Scan for the cell matching the given text and deliver its [x, y] coordinate at center. 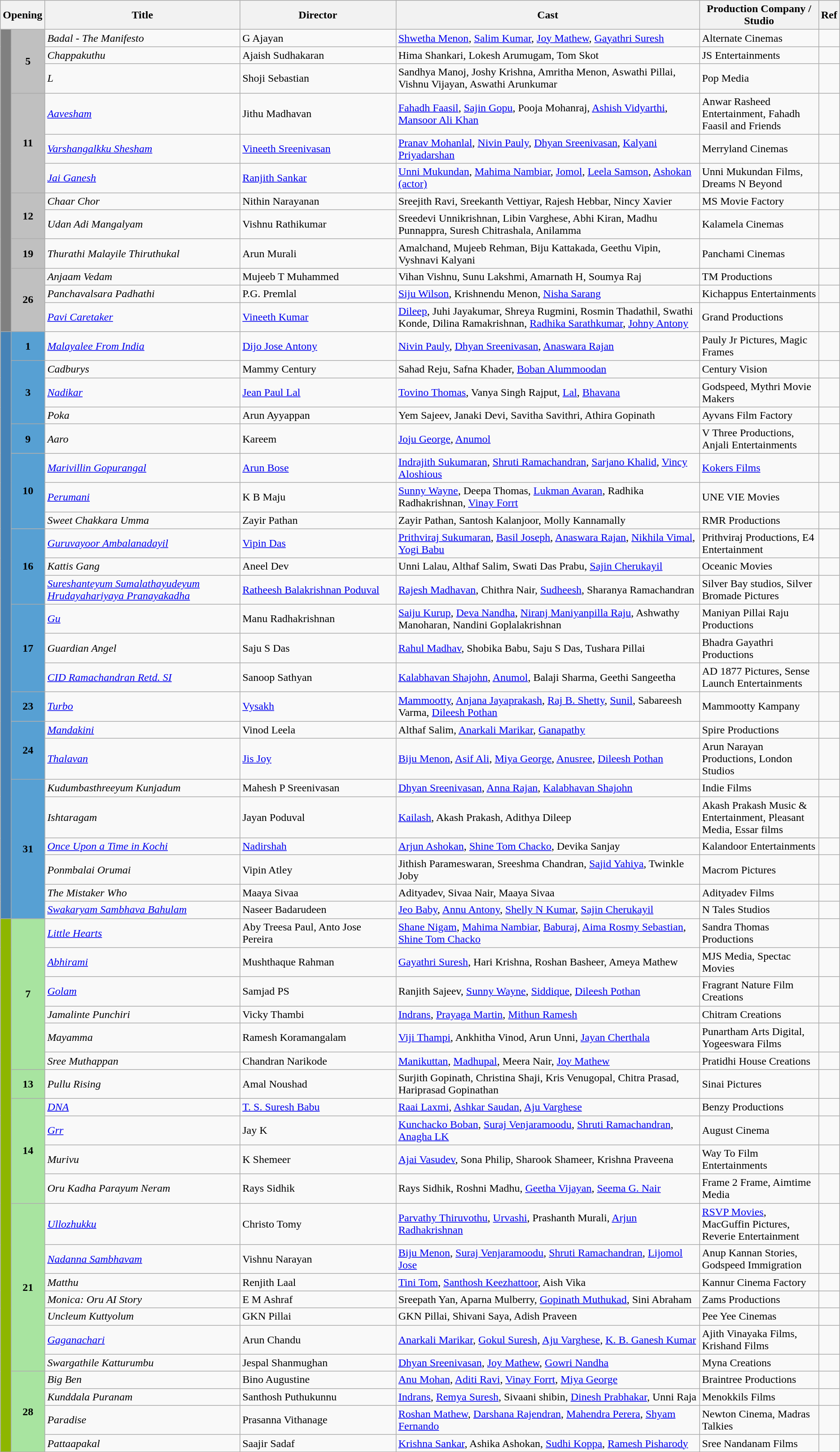
Merryland Cinemas [759, 149]
Kalamela Cinemas [759, 224]
Sweet Chakkara Umma [143, 520]
Vipin Atley [318, 870]
K B Maju [318, 497]
Panchami Cinemas [759, 253]
Shwetha Menon, Salim Kumar, Joy Mathew, Gayathri Suresh [547, 38]
Marivillin Gopurangal [143, 468]
Indie Films [759, 788]
Kalandoor Entertainments [759, 847]
GKN Pillai, Shivani Saya, Adish Praveen [547, 1316]
Newton Cinema, Madras Talkies [759, 1420]
26 [28, 300]
Arun Chandu [318, 1339]
MJS Media, Spectac Movies [759, 962]
Saiju Kurup, Deva Nandha, Niranj Maniyanpilla Raju, Ashwathy Manoharan, Nandini Goplalakrishnan [547, 619]
Vishnu Rathikumar [318, 224]
Kattis Gang [143, 566]
Jamalinte Punchiri [143, 1014]
Sanoop Sathyan [318, 677]
Badal - The Manifesto [143, 38]
Nadikar [143, 392]
Pee Yee Cinemas [759, 1316]
Anjaam Vedam [143, 276]
Manu Radhakrishnan [318, 619]
Zayir Pathan [318, 520]
Nivin Pauly, Dhyan Sreenivasan, Anaswara Rajan [547, 347]
Dhyan Sreenivasan, Joy Mathew, Gowri Nandha [547, 1363]
Renjith Laal [318, 1282]
Siju Wilson, Krishnendu Menon, Nisha Sarang [547, 294]
Sree Nandanam Films [759, 1443]
Indrans, Prayaga Martin, Mithun Ramesh [547, 1014]
Guardian Angel [143, 648]
N Tales Studios [759, 910]
Grr [143, 1130]
Kailash, Akash Prakash, Adithya Dileep [547, 817]
Rays Sidhik [318, 1189]
Sureshanteyum Sumalathayudeyum Hrudayahariyaya Pranayakadha [143, 590]
TM Productions [759, 276]
Frame 2 Frame, Aimtime Media [759, 1189]
Swakaryam Sambhava Bahulam [143, 910]
Mammootty Kampany [759, 706]
Sree Muthappan [143, 1061]
G Ajayan [318, 38]
Kokers Films [759, 468]
19 [28, 253]
Maniyan Pillai Raju Productions [759, 619]
Thalavan [143, 759]
Jayan Poduval [318, 817]
Jithish Parameswaran, Sreeshma Chandran, Sajid Yahiya, Twinkle Joby [547, 870]
Cast [547, 15]
Murivu [143, 1160]
Sreejith Ravi, Sreekanth Vettiyar, Rajesh Hebbar, Nincy Xavier [547, 201]
Ref [829, 15]
11 [28, 143]
Pratidhi House Creations [759, 1061]
Pavi Caretaker [143, 317]
Oru Kadha Parayum Neram [143, 1189]
Vinod Leela [318, 729]
Kannur Cinema Factory [759, 1282]
Chappakuthu [143, 55]
Spire Productions [759, 729]
Biju Menon, Suraj Venjaramoodu, Shruti Ramachandran, Lijomol Jose [547, 1259]
Ajaish Sudhakaran [318, 55]
Jis Joy [318, 759]
31 [28, 849]
Macrom Pictures [759, 870]
9 [28, 439]
Anwar Rasheed Entertainment, Fahadh Faasil and Friends [759, 114]
12 [28, 215]
Naseer Badarudeen [318, 910]
Chitram Creations [759, 1014]
JS Entertainments [759, 55]
Gayathri Suresh, Hari Krishna, Roshan Basheer, Ameya Mathew [547, 962]
Mushthaque Rahman [318, 962]
14 [28, 1151]
Varshangalkku Shesham [143, 149]
Kichappus Entertainments [759, 294]
Mujeeb T Muhammed [318, 276]
Parvathy Thiruvothu, Urvashi, Prashanth Murali, Arjun Radhakrishnan [547, 1224]
UNE VIE Movies [759, 497]
Golam [143, 991]
Prithviraj Sukumaran, Basil Joseph, Anaswara Rajan, Nikhila Vimal, Yogi Babu [547, 543]
Aaro [143, 439]
AD 1877 Pictures, Sense Launch Entertainments [759, 677]
Vishnu Narayan [318, 1259]
Chaar Chor [143, 201]
Pullu Rising [143, 1084]
1 [28, 347]
10 [28, 491]
Abhirami [143, 962]
Once Upon a Time in Kochi [143, 847]
Vysakh [318, 706]
Vineeth Kumar [318, 317]
Silver Bay studios, Silver Bromade Pictures [759, 590]
16 [28, 566]
Pop Media [759, 78]
3 [28, 392]
Director [318, 15]
Ranjith Sajeev, Sunny Wayne, Siddique, Dileesh Pothan [547, 991]
Adityadev Films [759, 893]
Indrajith Sukumaran, Shruti Ramachandran, Sarjano Khalid, Vincy Aloshious [547, 468]
Christo Tomy [318, 1224]
Vihan Vishnu, Sunu Lakshmi, Amarnath H, Soumya Raj [547, 276]
Saju S Das [318, 648]
Yem Sajeev, Janaki Devi, Savitha Savithri, Athira Gopinath [547, 416]
Fahadh Faasil, Sajin Gopu, Pooja Mohanraj, Ashish Vidyarthi, Mansoor Ali Khan [547, 114]
Manikuttan, Madhupal, Meera Nair, Joy Mathew [547, 1061]
Sahad Reju, Safna Khader, Boban Alummoodan [547, 369]
Mammy Century [318, 369]
Unni Mukundan Films, Dreams N Beyond [759, 178]
17 [28, 648]
Uncleum Kuttyolum [143, 1316]
Arun Murali [318, 253]
Ponmbalai Orumai [143, 870]
Sandhya Manoj, Joshy Krishna, Amritha Menon, Aswathi Pillai, Vishnu Vijayan, Aswathi Arunkumar [547, 78]
Jespal Shanmughan [318, 1363]
Gaganachari [143, 1339]
Viji Thampi, Ankhitha Vinod, Arun Unni, Jayan Cherthala [547, 1038]
Arun Ayyappan [318, 416]
Tovino Thomas, Vanya Singh Rajput, Lal, Bhavana [547, 392]
Maaya Sivaa [318, 893]
Big Ben [143, 1380]
Shoji Sebastian [318, 78]
Dileep, Juhi Jayakumar, Shreya Rugmini, Rosmin Thadathil, Swathi Konde, Dilina Ramakrishnan, Radhika Sarathkumar, Johny Antony [547, 317]
Ramesh Koramangalam [318, 1038]
Indrans, Remya Suresh, Sivaani shibin, Dinesh Prabhakar, Unni Raja [547, 1397]
Poka [143, 416]
Braintree Productions [759, 1380]
Akash Prakash Music & Entertainment, Pleasant Media, Essar films [759, 817]
Monica: Oru AI Story [143, 1299]
Ratheesh Balakrishnan Poduval [318, 590]
Jithu Madhavan [318, 114]
Unni Mukundan, Mahima Nambiar, Jomol, Leela Samson, Ashokan (actor) [547, 178]
Santhosh Puthukunnu [318, 1397]
Shane Nigam, Mahima Nambiar, Baburaj, Aima Rosmy Sebastian, Shine Tom Chacko [547, 933]
Kalabhavan Shajohn, Anumol, Balaji Sharma, Geethi Sangeetha [547, 677]
Hima Shankari, Lokesh Arumugam, Tom Skot [547, 55]
Amalchand, Mujeeb Rehman, Biju Kattakada, Geethu Vipin, Vyshnavi Kalyani [547, 253]
DNA [143, 1107]
Jay K [318, 1130]
Guruvayoor Ambalanadayil [143, 543]
Sreepath Yan, Aparna Mulberry, Gopinath Muthukad, Sini Abraham [547, 1299]
Perumani [143, 497]
Ayvans Film Factory [759, 416]
5 [28, 61]
K Shemeer [318, 1160]
RSVP Movies, MacGuffin Pictures, Reverie Entertainment [759, 1224]
Grand Productions [759, 317]
Mammootty, Anjana Jayaprakash, Raj B. Shetty, Sunil, Sabareesh Varma, Dileesh Pothan [547, 706]
Sinai Pictures [759, 1084]
Pranav Mohanlal, Nivin Pauly, Dhyan Sreenivasan, Kalyani Priyadarshan [547, 149]
Pattaapakal [143, 1443]
Title [143, 15]
Rajesh Madhavan, Chithra Nair, Sudheesh, Sharanya Ramachandran [547, 590]
Adityadev, Sivaa Nair, Maaya Sivaa [547, 893]
Benzy Productions [759, 1107]
CID Ramachandran Retd. SI [143, 677]
Aby Treesa Paul, Anto Jose Pereira [318, 933]
Aavesham [143, 114]
Gu [143, 619]
Ranjith Sankar [318, 178]
Kunddala Puranam [143, 1397]
Dijo Jose Antony [318, 347]
Dhyan Sreenivasan, Anna Rajan, Kalabhavan Shajohn [547, 788]
Roshan Mathew, Darshana Rajendran, Mahendra Perera, Shyam Fernando [547, 1420]
Sreedevi Unnikrishnan, Libin Varghese, Abhi Kiran, Madhu Punnappra, Suresh Chitrashala, Anilamma [547, 224]
Arun Bose [318, 468]
L [143, 78]
Bhadra Gayathri Productions [759, 648]
Amal Noushad [318, 1084]
Kareem [318, 439]
E M Ashraf [318, 1299]
Prasanna Vithanage [318, 1420]
Matthu [143, 1282]
V Three Productions, Anjali Entertainments [759, 439]
Tini Tom, Santhosh Keezhattoor, Aish Vika [547, 1282]
13 [28, 1084]
Sunny Wayne, Deepa Thomas, Lukman Avaran, Radhika Radhakrishnan, Vinay Forrt [547, 497]
Bino Augustine [318, 1380]
Jai Ganesh [143, 178]
Anarkali Marikar, Gokul Suresh, Aju Varghese, K. B. Ganesh Kumar [547, 1339]
Vicky Thambi [318, 1014]
Arjun Ashokan, Shine Tom Chacko, Devika Sanjay [547, 847]
Joju George, Anumol [547, 439]
Kudumbasthreeyum Kunjadum [143, 788]
Panchavalsara Padhathi [143, 294]
Samjad PS [318, 991]
Prithviraj Productions, E4 Entertainment [759, 543]
August Cinema [759, 1130]
Way To Film Entertainments [759, 1160]
MS Movie Factory [759, 201]
Nithin Narayanan [318, 201]
Mandakini [143, 729]
Century Vision [759, 369]
21 [28, 1287]
Rays Sidhik, Roshni Madhu, Geetha Vijayan, Seema G. Nair [547, 1189]
Paradise [143, 1420]
Anu Mohan, Aditi Ravi, Vinay Forrt, Miya George [547, 1380]
Udan Adi Mangalyam [143, 224]
23 [28, 706]
Krishna Sankar, Ashika Ashokan, Sudhi Koppa, Ramesh Pisharody [547, 1443]
28 [28, 1411]
Oceanic Movies [759, 566]
7 [28, 994]
Chandran Narikode [318, 1061]
Vipin Das [318, 543]
Mahesh P Sreenivasan [318, 788]
Althaf Salim, Anarkali Marikar, Ganapathy [547, 729]
P.G. Premlal [318, 294]
Ishtaragam [143, 817]
Sandra Thomas Productions [759, 933]
Nadanna Sambhavam [143, 1259]
Unni Lalau, Althaf Salim, Swati Das Prabu, Sajin Cherukayil [547, 566]
Mayamma [143, 1038]
Raai Laxmi, Ashkar Saudan, Aju Varghese [547, 1107]
Aneel Dev [318, 566]
GKN Pillai [318, 1316]
Vineeth Sreenivasan [318, 149]
Cadburys [143, 369]
Arun Narayan Productions, London Studios [759, 759]
Little Hearts [143, 933]
Godspeed, Mythri Movie Makers [759, 392]
Pauly Jr Pictures, Magic Frames [759, 347]
Rahul Madhav, Shobika Babu, Saju S Das, Tushara Pillai [547, 648]
Myna Creations [759, 1363]
Jeo Baby, Annu Antony, Shelly N Kumar, Sajin Cherukayil [547, 910]
Ajith Vinayaka Films, Krishand Films [759, 1339]
Malayalee From India [143, 347]
Nadirshah [318, 847]
Anup Kannan Stories, Godspeed Immigration [759, 1259]
Fragrant Nature Film Creations [759, 991]
Saajir Sadaf [318, 1443]
Swargathile Katturumbu [143, 1363]
Menokkils Films [759, 1397]
Ullozhukku [143, 1224]
Opening [22, 15]
Surjith Gopinath, Christina Shaji, Kris Venugopal, Chitra Prasad, Hariprasad Gopinathan [547, 1084]
Thurathi Malayile Thiruthukal [143, 253]
Turbo [143, 706]
Production Company / Studio [759, 15]
RMR Productions [759, 520]
Zayir Pathan, Santosh Kalanjoor, Molly Kannamally [547, 520]
24 [28, 750]
Punartham Arts Digital, Yogeeswara Films [759, 1038]
Kunchacko Boban, Suraj Venjaramoodu, Shruti Ramachandran, Anagha LK [547, 1130]
Ajai Vasudev, Sona Philip, Sharook Shameer, Krishna Praveena [547, 1160]
Jean Paul Lal [318, 392]
The Mistaker Who [143, 893]
Biju Menon, Asif Ali, Miya George, Anusree, Dileesh Pothan [547, 759]
Alternate Cinemas [759, 38]
Zams Productions [759, 1299]
T. S. Suresh Babu [318, 1107]
